Provide the [x, y] coordinate of the cell's center where the given text is located.  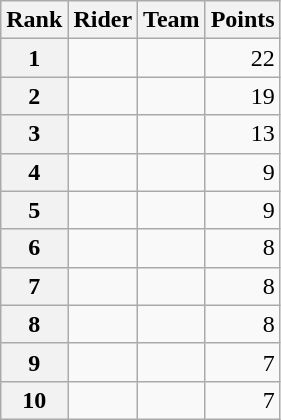
13 [242, 134]
10 [34, 400]
5 [34, 210]
6 [34, 248]
Points [242, 20]
19 [242, 96]
4 [34, 172]
Team [172, 20]
3 [34, 134]
Rank [34, 20]
1 [34, 58]
22 [242, 58]
Rider [103, 20]
2 [34, 96]
